Provide the [x, y] coordinate of the cell's center where the given text is located.  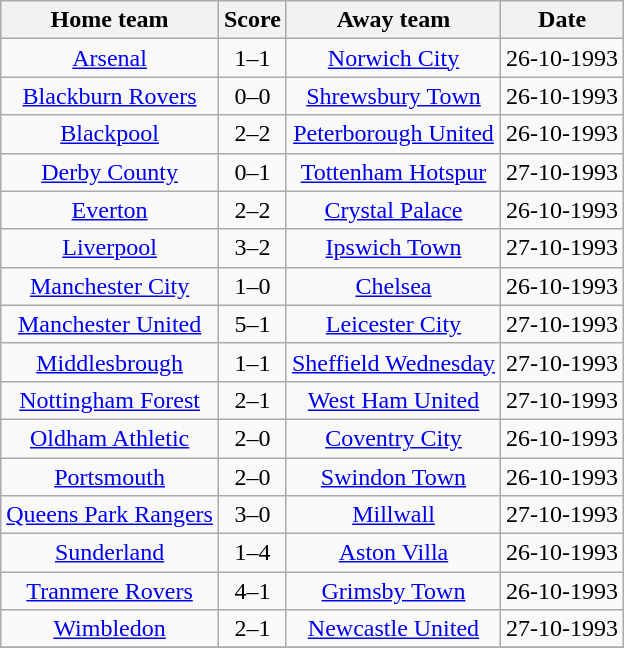
Liverpool [110, 248]
Tottenham Hotspur [393, 172]
Swindon Town [393, 477]
Blackpool [110, 134]
Ipswich Town [393, 248]
Everton [110, 210]
Peterborough United [393, 134]
5–1 [252, 324]
Tranmere Rovers [110, 591]
Date [562, 20]
Home team [110, 20]
Queens Park Rangers [110, 515]
0–1 [252, 172]
Newcastle United [393, 629]
3–2 [252, 248]
Arsenal [110, 58]
Coventry City [393, 438]
Nottingham Forest [110, 400]
Sunderland [110, 553]
Crystal Palace [393, 210]
1–4 [252, 553]
1–0 [252, 286]
Manchester City [110, 286]
Sheffield Wednesday [393, 362]
West Ham United [393, 400]
3–0 [252, 515]
Millwall [393, 515]
Derby County [110, 172]
Chelsea [393, 286]
Score [252, 20]
Norwich City [393, 58]
Away team [393, 20]
0–0 [252, 96]
Wimbledon [110, 629]
Manchester United [110, 324]
Shrewsbury Town [393, 96]
Grimsby Town [393, 591]
Portsmouth [110, 477]
Leicester City [393, 324]
Middlesbrough [110, 362]
Blackburn Rovers [110, 96]
Oldham Athletic [110, 438]
4–1 [252, 591]
Aston Villa [393, 553]
